Search for the cell housing the specified text and yield its (x, y) center coordinate. 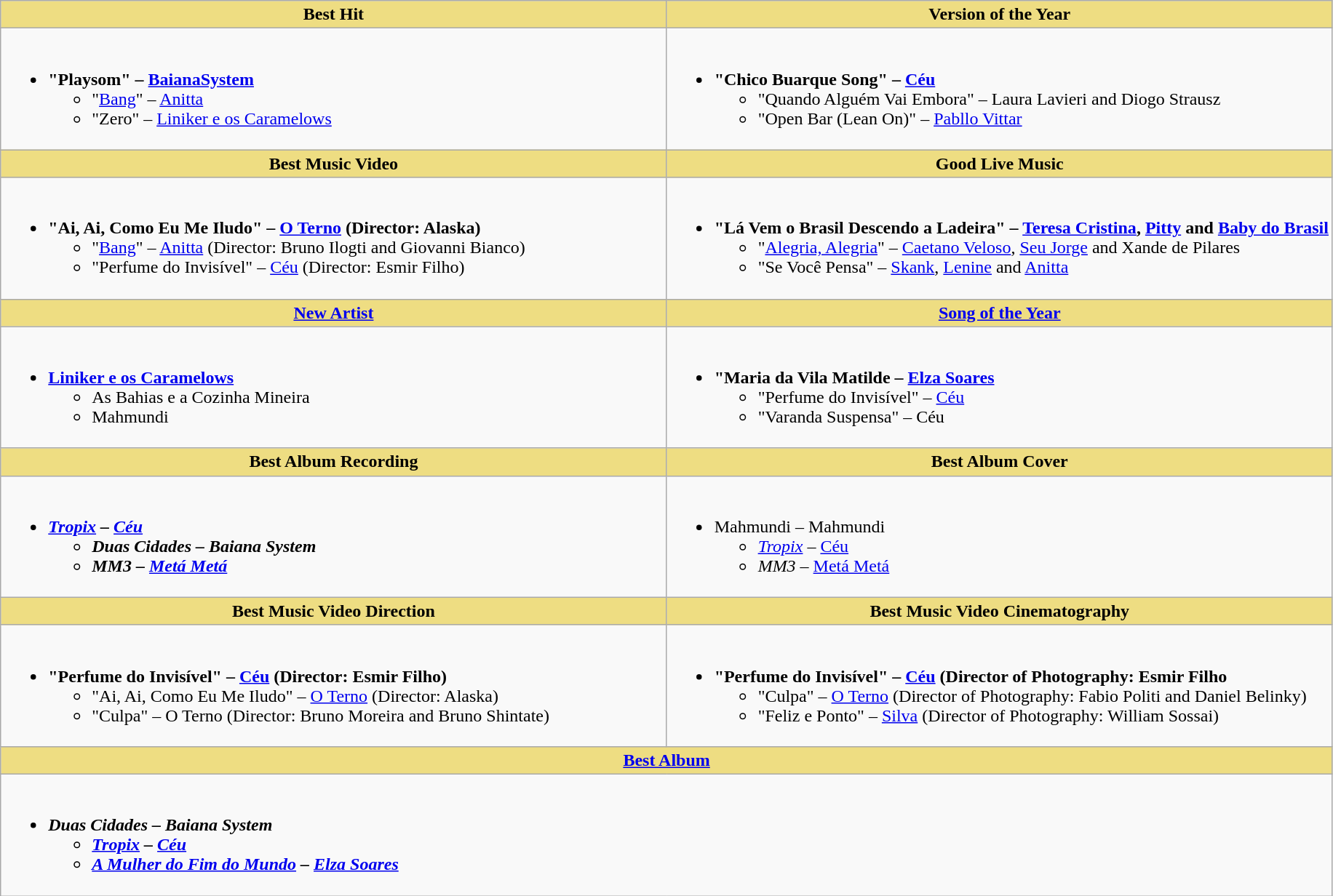
Song of the Year (1000, 313)
Tropix – CéuDuas Cidades – Baiana SystemMM3 – Metá Metá (333, 537)
Version of the Year (1000, 15)
Best Album Recording (333, 462)
Best Music Video Direction (333, 611)
Duas Cidades – Baiana SystemTropix – CéuA Mulher do Fim do Mundo – Elza Soares (666, 835)
Best Hit (333, 15)
New Artist (333, 313)
"Chico Buarque Song" – Céu"Quando Alguém Vai Embora" – Laura Lavieri and Diogo Strausz"Open Bar (Lean On)" – Pabllo Vittar (1000, 89)
Best Music Video Cinematography (1000, 611)
"Playsom" – BaianaSystem"Bang" – Anitta"Zero" – Liniker e os Caramelows (333, 89)
Best Music Video (333, 164)
Mahmundi – MahmundiTropix – CéuMM3 – Metá Metá (1000, 537)
Good Live Music (1000, 164)
Best Album Cover (1000, 462)
Liniker e os CaramelowsAs Bahias e a Cozinha MineiraMahmundi (333, 387)
Best Album (666, 760)
"Maria da Vila Matilde – Elza Soares"Perfume do Invisível" – Céu"Varanda Suspensa" – Céu (1000, 387)
